Capture the cell that displays the provided text and extract its [x, y] central coordinate. 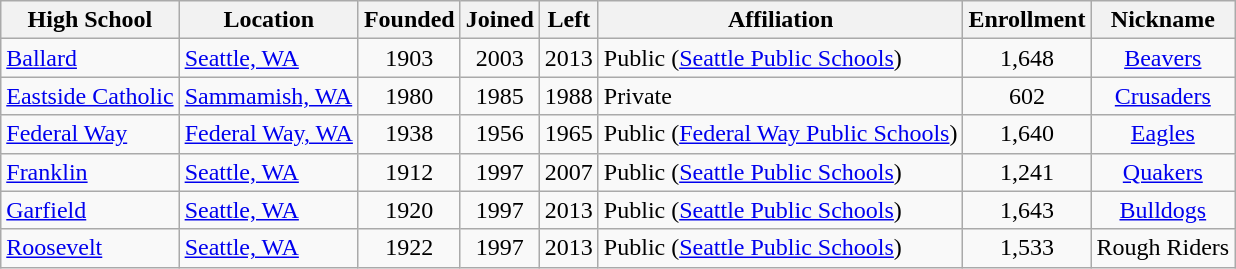
Affiliation [780, 20]
1,533 [1027, 248]
1,640 [1027, 134]
1938 [409, 134]
Eagles [1163, 134]
Roosevelt [90, 248]
Private [780, 96]
1988 [568, 96]
2007 [568, 172]
Quakers [1163, 172]
Sammamish, WA [268, 96]
Nickname [1163, 20]
Beavers [1163, 58]
Founded [409, 20]
Federal Way [90, 134]
Rough Riders [1163, 248]
1956 [500, 134]
Enrollment [1027, 20]
1985 [500, 96]
1912 [409, 172]
2003 [500, 58]
1,643 [1027, 210]
Eastside Catholic [90, 96]
High School [90, 20]
1965 [568, 134]
1920 [409, 210]
1903 [409, 58]
602 [1027, 96]
1980 [409, 96]
Crusaders [1163, 96]
1922 [409, 248]
Ballard [90, 58]
Federal Way, WA [268, 134]
Left [568, 20]
Bulldogs [1163, 210]
1,241 [1027, 172]
Joined [500, 20]
1,648 [1027, 58]
Franklin [90, 172]
Location [268, 20]
Garfield [90, 210]
Public (Federal Way Public Schools) [780, 134]
